Output the (x, y) coordinate of the center of the cell containing the given text.  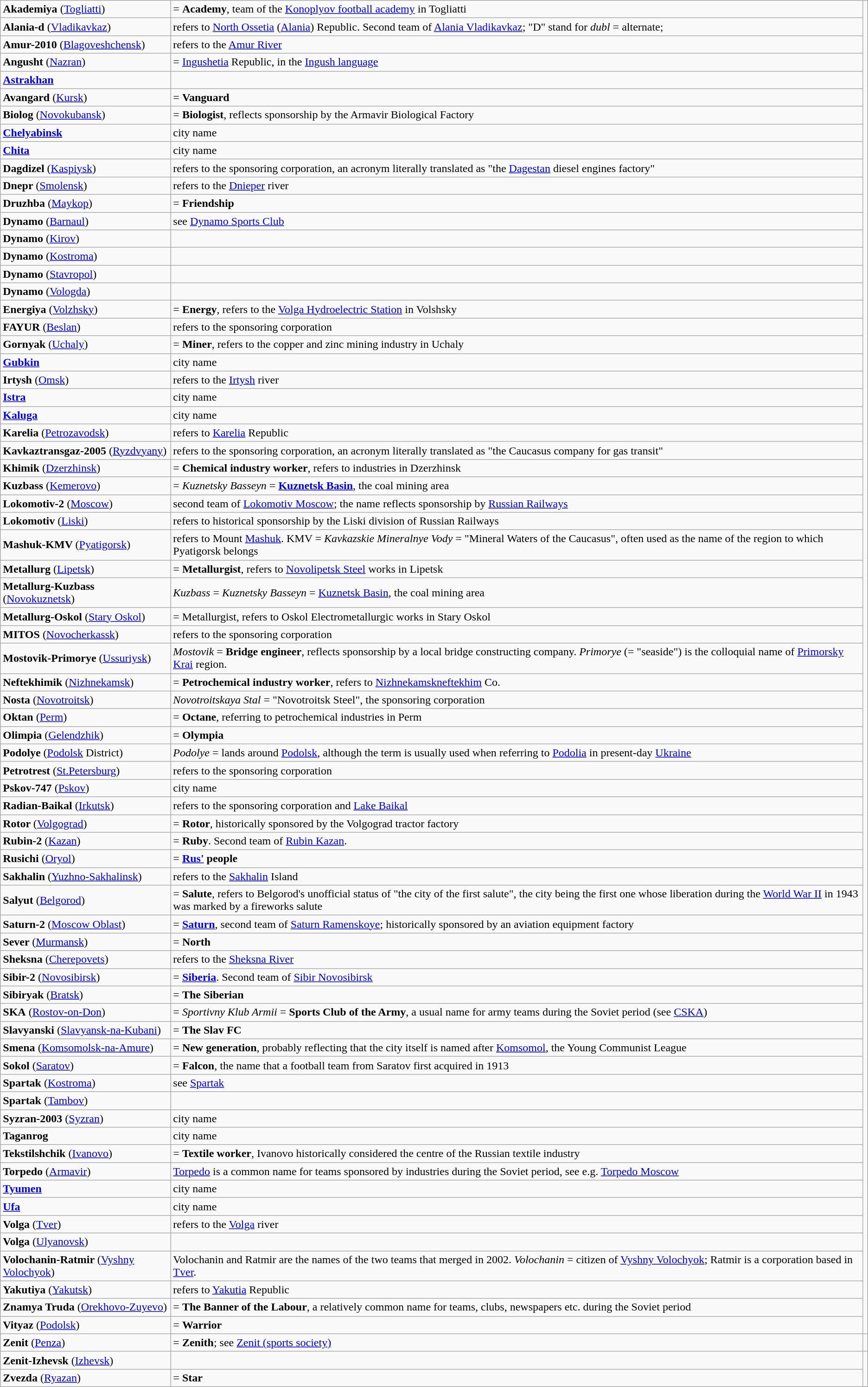
= Petrochemical industry worker, refers to Nizhnekamskneftekhim Co. (517, 682)
Chelyabinsk (85, 133)
refers to the Irtysh river (517, 380)
= Olympia (517, 735)
Dagdizel (Kaspiysk) (85, 168)
= Falcon, the name that a football team from Saratov first acquired in 1913 (517, 1065)
Mostovik-Primorye (Ussuriysk) (85, 658)
Kavkaztransgaz-2005 (Ryzdvyany) (85, 450)
Sibiryak (Bratsk) (85, 995)
Spartak (Kostroma) (85, 1083)
= Friendship (517, 203)
refers to the Sheksna River (517, 959)
Chita (85, 150)
= Energy, refers to the Volga Hydroelectric Station in Volshsky (517, 309)
Vityaz (Podolsk) (85, 1325)
Spartak (Tambov) (85, 1100)
= Metallurgist, refers to Novolipetsk Steel works in Lipetsk (517, 569)
Gubkin (85, 362)
Dnepr (Smolensk) (85, 185)
Salyut (Belgorod) (85, 901)
Akademiya (Togliatti) (85, 9)
Neftekhimik (Nizhnekamsk) (85, 682)
= Octane, referring to petrochemical industries in Perm (517, 717)
Lokomotiv-2 (Moscow) (85, 503)
Kuzbass = Kuznetsky Basseyn = Kuznetsk Basin, the coal mining area (517, 593)
Lokomotiv (Liski) (85, 521)
= Vanguard (517, 97)
Taganrog (85, 1136)
= Warrior (517, 1325)
MITOS (Novocherkassk) (85, 634)
Torpedo is a common name for teams sponsored by industries during the Soviet period, see e.g. Torpedo Moscow (517, 1171)
Amur-2010 (Blagoveshchensk) (85, 45)
Energiya (Volzhsky) (85, 309)
= North (517, 942)
Podolye = lands around Podolsk, although the term is usually used when referring to Podolia in present-day Ukraine (517, 753)
refers to the Amur River (517, 45)
Dynamo (Stavropol) (85, 274)
Karelia (Petrozavodsk) (85, 433)
Druzhba (Maykop) (85, 203)
Tyumen (85, 1189)
Tekstilshchik (Ivanovo) (85, 1154)
Oktan (Perm) (85, 717)
Podolye (Podolsk District) (85, 753)
Rubin-2 (Kazan) (85, 841)
= Siberia. Second team of Sibir Novosibirsk (517, 977)
Avangard (Kursk) (85, 97)
Novotroitskaya Stal = "Novotroitsk Steel", the sponsoring corporation (517, 700)
Sheksna (Cherepovets) (85, 959)
Slavyanski (Slavyansk-na-Kubani) (85, 1030)
= Biologist, reflects sponsorship by the Armavir Biological Factory (517, 115)
= New generation, probably reflecting that the city itself is named after Komsomol, the Young Communist League (517, 1048)
refers to Karelia Republic (517, 433)
= The Banner of the Labour, a relatively common name for teams, clubs, newspapers etc. during the Soviet period (517, 1307)
refers to historical sponsorship by the Liski division of Russian Railways (517, 521)
Radian-Baikal (Irkutsk) (85, 805)
refers to the sponsoring corporation, an acronym literally translated as "the Caucasus company for gas transit" (517, 450)
Mashuk-KMV (Pyatigorsk) (85, 545)
Sokol (Saratov) (85, 1065)
Gornyak (Uchaly) (85, 345)
refers to the Volga river (517, 1224)
= Chemical industry worker, refers to industries in Dzerzhinsk (517, 468)
Saturn-2 (Moscow Oblast) (85, 924)
= The Siberian (517, 995)
Sibir-2 (Novosibirsk) (85, 977)
Zenit (Penza) (85, 1342)
refers to Yakutia Republic (517, 1290)
Istra (85, 397)
FAYUR (Beslan) (85, 327)
Dynamo (Kirov) (85, 239)
refers to the sponsoring corporation, an acronym literally translated as "the Dagestan diesel engines factory" (517, 168)
Rotor (Volgograd) (85, 823)
Astrakhan (85, 80)
refers to the Sakhalin Island (517, 876)
SKA (Rostov-on-Don) (85, 1012)
= Ingushetia Republic, in the Ingush language (517, 62)
Biolog (Novokubansk) (85, 115)
Dynamo (Barnaul) (85, 221)
= Zenith; see Zenit (sports society) (517, 1342)
refers to the sponsoring corporation and Lake Baikal (517, 805)
Zvezda (Ryazan) (85, 1378)
Kaluga (85, 415)
Smena (Komsomolsk-na-Amure) (85, 1048)
= Textile worker, Ivanovo historically considered the centre of the Russian textile industry (517, 1154)
Olimpia (Gelendzhik) (85, 735)
= Rus' people (517, 859)
Nosta (Novotroitsk) (85, 700)
Yakutiya (Yakutsk) (85, 1290)
Kuzbass (Kemerovo) (85, 486)
= Miner, refers to the copper and zinc mining industry in Uchaly (517, 345)
Volga (Ulyanovsk) (85, 1242)
see Spartak (517, 1083)
Znamya Truda (Orekhovo-Zuyevo) (85, 1307)
Volochanin-Ratmir (Vyshny Volochyok) (85, 1266)
= Ruby. Second team of Rubin Kazan. (517, 841)
Torpedo (Armavir) (85, 1171)
see Dynamo Sports Club (517, 221)
= Academy, team of the Konoplyov football academy in Togliatti (517, 9)
= Metallurgist, refers to Oskol Electrometallurgic works in Stary Oskol (517, 617)
Zenit-Izhevsk (Izhevsk) (85, 1360)
refers to North Ossetia (Alania) Republic. Second team of Alania Vladikavkaz; "D" stand for dubl = alternate; (517, 27)
Petrotrest (St.Petersburg) (85, 770)
Syzran-2003 (Syzran) (85, 1118)
= Saturn, second team of Saturn Ramenskoye; historically sponsored by an aviation equipment factory (517, 924)
Metallurg-Kuzbass (Novokuznetsk) (85, 593)
Sakhalin (Yuzhno-Sakhalinsk) (85, 876)
Ufa (85, 1207)
second team of Lokomotiv Moscow; the name reflects sponsorship by Russian Railways (517, 503)
Volga (Tver) (85, 1224)
Sever (Murmansk) (85, 942)
= Kuznetsky Basseyn = Kuznetsk Basin, the coal mining area (517, 486)
Irtysh (Omsk) (85, 380)
Metallurg-Oskol (Stary Oskol) (85, 617)
= Sportivny Klub Armii = Sports Club of the Army, a usual name for army teams during the Soviet period (see CSKA) (517, 1012)
= The Slav FC (517, 1030)
Alania-d (Vladikavkaz) (85, 27)
Pskov-747 (Pskov) (85, 788)
Dynamo (Vologda) (85, 292)
Metallurg (Lipetsk) (85, 569)
= Rotor, historically sponsored by the Volgograd tractor factory (517, 823)
Rusichi (Oryol) (85, 859)
Angusht (Nazran) (85, 62)
Khimik (Dzerzhinsk) (85, 468)
= Star (517, 1378)
refers to the Dnieper river (517, 185)
Dynamo (Kostroma) (85, 256)
